Provide the [X, Y] coordinate of the cell's center where the given text is located.  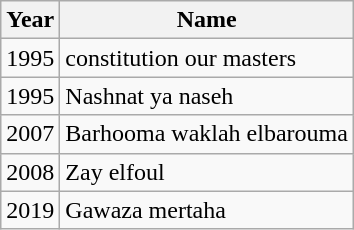
Gawaza mertaha [207, 210]
Nashnat ya naseh [207, 96]
2007 [30, 134]
2019 [30, 210]
Name [207, 20]
Barhooma waklah elbarouma [207, 134]
Year [30, 20]
2008 [30, 172]
Zay elfoul [207, 172]
constitution our masters [207, 58]
